Capture the cell that displays the provided text and extract its (X, Y) central coordinate. 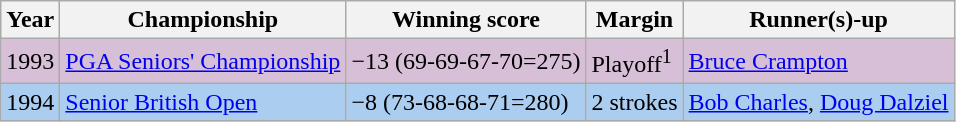
1994 (30, 102)
−8 (73-68-68-71=280) (466, 102)
Winning score (466, 20)
−13 (69-69-67-70=275) (466, 62)
Runner(s)-up (818, 20)
Bruce Crampton (818, 62)
Year (30, 20)
Championship (203, 20)
Senior British Open (203, 102)
Margin (634, 20)
1993 (30, 62)
2 strokes (634, 102)
PGA Seniors' Championship (203, 62)
Playoff1 (634, 62)
Bob Charles, Doug Dalziel (818, 102)
